Search for the cell housing the specified text and yield its (x, y) center coordinate. 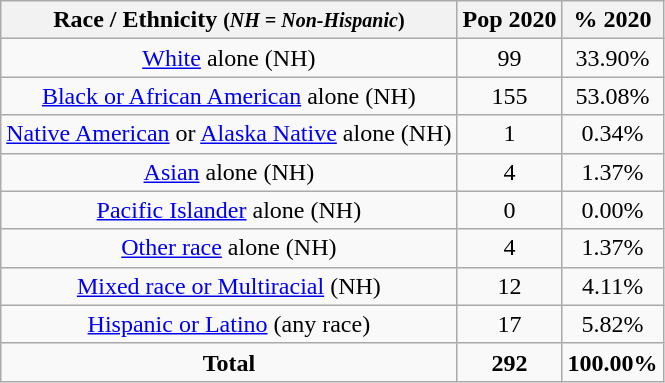
1 (510, 134)
155 (510, 96)
5.82% (612, 324)
12 (510, 286)
% 2020 (612, 20)
Black or African American alone (NH) (229, 96)
0 (510, 210)
0.34% (612, 134)
17 (510, 324)
Pop 2020 (510, 20)
Race / Ethnicity (NH = Non-Hispanic) (229, 20)
99 (510, 58)
4.11% (612, 286)
Mixed race or Multiracial (NH) (229, 286)
Hispanic or Latino (any race) (229, 324)
Total (229, 362)
White alone (NH) (229, 58)
292 (510, 362)
Asian alone (NH) (229, 172)
53.08% (612, 96)
100.00% (612, 362)
Native American or Alaska Native alone (NH) (229, 134)
33.90% (612, 58)
Other race alone (NH) (229, 248)
Pacific Islander alone (NH) (229, 210)
0.00% (612, 210)
